Return the [x, y] coordinate for the center point of the cell that contains the specified text.  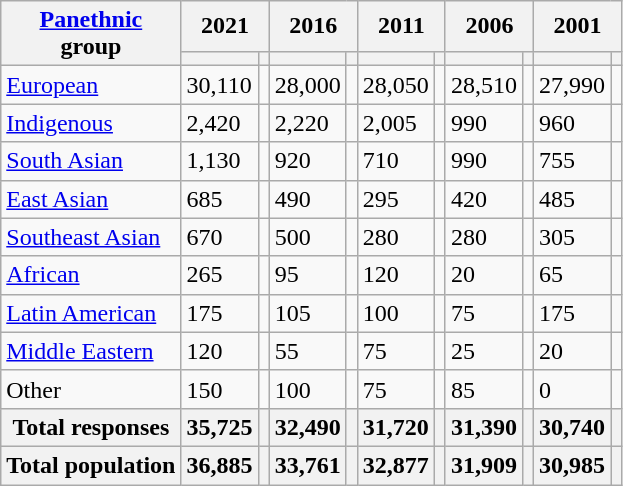
2006 [489, 26]
30,985 [572, 465]
South Asian [91, 161]
2021 [225, 26]
85 [484, 389]
2,220 [308, 123]
Southeast Asian [91, 237]
Middle Eastern [91, 351]
490 [308, 199]
2016 [313, 26]
920 [308, 161]
2001 [578, 26]
500 [308, 237]
European [91, 85]
95 [308, 275]
27,990 [572, 85]
2,420 [220, 123]
65 [572, 275]
0 [572, 389]
30,110 [220, 85]
36,885 [220, 465]
960 [572, 123]
31,909 [484, 465]
28,510 [484, 85]
295 [396, 199]
35,725 [220, 427]
Latin American [91, 313]
685 [220, 199]
Total population [91, 465]
305 [572, 237]
105 [308, 313]
420 [484, 199]
Indigenous [91, 123]
28,050 [396, 85]
32,877 [396, 465]
2,005 [396, 123]
2011 [401, 26]
670 [220, 237]
Total responses [91, 427]
755 [572, 161]
25 [484, 351]
East Asian [91, 199]
31,720 [396, 427]
28,000 [308, 85]
Other [91, 389]
485 [572, 199]
African [91, 275]
55 [308, 351]
265 [220, 275]
710 [396, 161]
1,130 [220, 161]
31,390 [484, 427]
33,761 [308, 465]
Panethnicgroup [91, 34]
30,740 [572, 427]
150 [220, 389]
32,490 [308, 427]
